Output the (X, Y) coordinate of the center of the cell containing the given text.  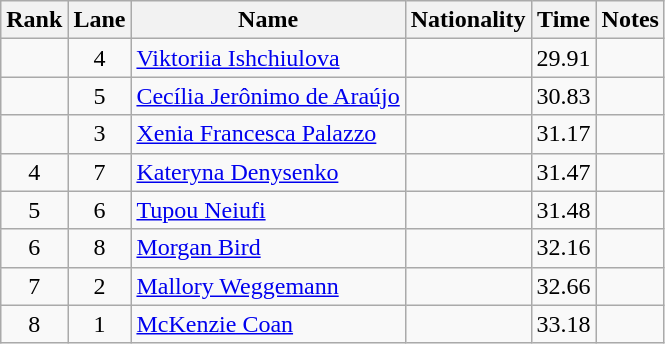
Kateryna Denysenko (268, 172)
2 (100, 286)
32.16 (564, 248)
33.18 (564, 324)
3 (100, 134)
Viktoriia Ishchiulova (268, 58)
29.91 (564, 58)
Lane (100, 20)
Name (268, 20)
31.17 (564, 134)
Tupou Neiufi (268, 210)
Notes (630, 20)
1 (100, 324)
31.47 (564, 172)
Time (564, 20)
31.48 (564, 210)
Rank (34, 20)
Nationality (468, 20)
McKenzie Coan (268, 324)
32.66 (564, 286)
30.83 (564, 96)
Xenia Francesca Palazzo (268, 134)
Cecília Jerônimo de Araújo (268, 96)
Morgan Bird (268, 248)
Mallory Weggemann (268, 286)
